Extract the (x, y) coordinate from the center of the cell holding the provided text.  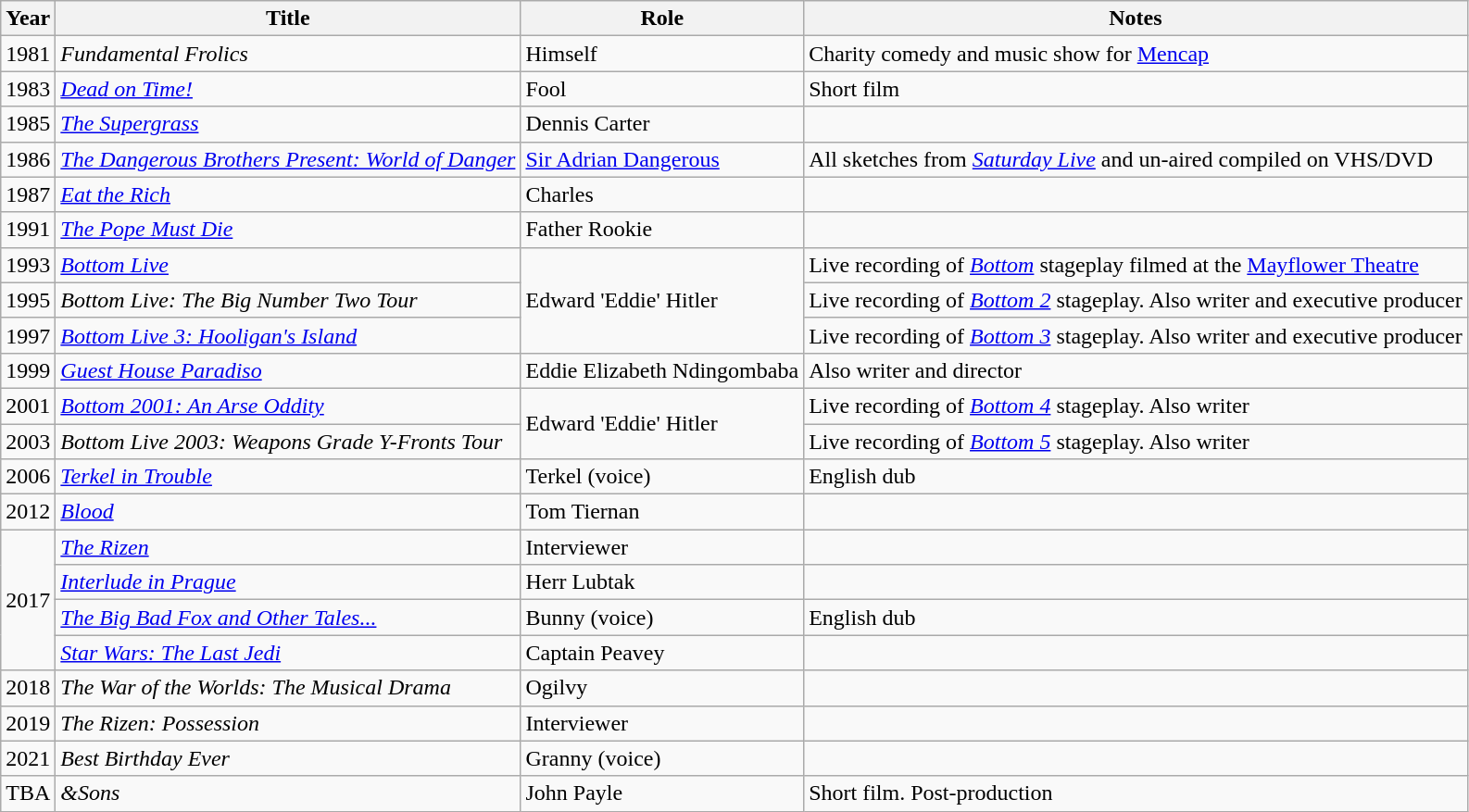
Eat the Rich (288, 194)
Granny (voice) (662, 758)
Terkel in Trouble (288, 477)
The Rizen: Possession (288, 723)
Best Birthday Ever (288, 758)
2003 (28, 442)
1987 (28, 194)
Role (662, 19)
Fool (662, 89)
1981 (28, 54)
1986 (28, 159)
Guest House Paradiso (288, 370)
1993 (28, 265)
Bottom Live: The Big Number Two Tour (288, 300)
Bottom Live 3: Hooligan's Island (288, 335)
Charity comedy and music show for Mencap (1136, 54)
Tom Tiernan (662, 512)
1985 (28, 124)
The Dangerous Brothers Present: World of Danger (288, 159)
Ogilvy (662, 688)
The Rizen (288, 547)
Eddie Elizabeth Ndingombaba (662, 370)
Himself (662, 54)
Bottom Live 2003: Weapons Grade Y-Fronts Tour (288, 442)
Bottom Live (288, 265)
Star Wars: The Last Jedi (288, 653)
Dennis Carter (662, 124)
John Payle (662, 793)
2018 (28, 688)
2001 (28, 406)
Also writer and director (1136, 370)
Terkel (voice) (662, 477)
The War of the Worlds: The Musical Drama (288, 688)
Dead on Time! (288, 89)
Title (288, 19)
Year (28, 19)
1999 (28, 370)
Charles (662, 194)
Live recording of Bottom 3 stageplay. Also writer and executive producer (1136, 335)
Bottom 2001: An Arse Oddity (288, 406)
TBA (28, 793)
Notes (1136, 19)
Father Rookie (662, 230)
Live recording of Bottom 5 stageplay. Also writer (1136, 442)
1991 (28, 230)
Herr Lubtak (662, 582)
Interlude in Prague (288, 582)
The Supergrass (288, 124)
Captain Peavey (662, 653)
2017 (28, 600)
Live recording of Bottom 4 stageplay. Also writer (1136, 406)
Live recording of Bottom 2 stageplay. Also writer and executive producer (1136, 300)
Sir Adrian Dangerous (662, 159)
All sketches from Saturday Live and un-aired compiled on VHS/DVD (1136, 159)
The Big Bad Fox and Other Tales... (288, 618)
2019 (28, 723)
1983 (28, 89)
&Sons (288, 793)
Short film. Post-production (1136, 793)
Fundamental Frolics (288, 54)
Live recording of Bottom stageplay filmed at the Mayflower Theatre (1136, 265)
1995 (28, 300)
Blood (288, 512)
2006 (28, 477)
2012 (28, 512)
The Pope Must Die (288, 230)
2021 (28, 758)
Short film (1136, 89)
Bunny (voice) (662, 618)
1997 (28, 335)
